Detect which cell encompasses the target text, then output its [X, Y] center coordinate. 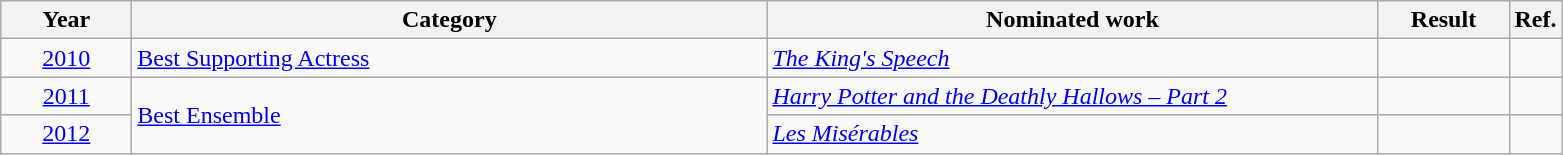
Nominated work [1072, 20]
Harry Potter and the Deathly Hallows – Part 2 [1072, 96]
Ref. [1536, 20]
Les Misérables [1072, 134]
2012 [66, 134]
The King's Speech [1072, 58]
2010 [66, 58]
Category [450, 20]
Year [66, 20]
2011 [66, 96]
Best Supporting Actress [450, 58]
Best Ensemble [450, 115]
Result [1444, 20]
